Extract the (X, Y) coordinate from the center of the cell holding the provided text.  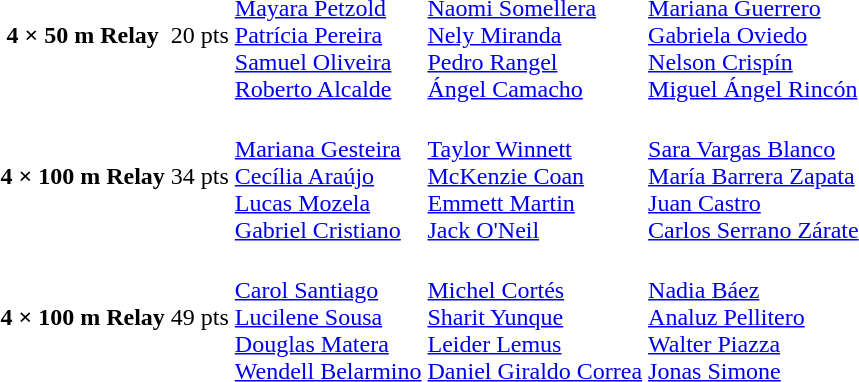
Mariana GesteiraCecília AraújoLucas MozelaGabriel Cristiano (328, 176)
Taylor WinnettMcKenzie CoanEmmett MartinJack O'Neil (535, 176)
34 pts (200, 176)
